Extract the (X, Y) coordinate from the center of the cell holding the provided text.  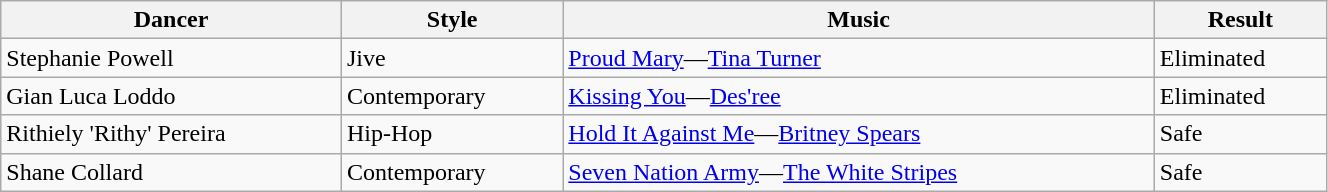
Music (858, 20)
Style (452, 20)
Hold It Against Me—Britney Spears (858, 134)
Result (1240, 20)
Shane Collard (172, 172)
Proud Mary—Tina Turner (858, 58)
Kissing You—Des'ree (858, 96)
Gian Luca Loddo (172, 96)
Seven Nation Army—The White Stripes (858, 172)
Jive (452, 58)
Rithiely 'Rithy' Pereira (172, 134)
Hip-Hop (452, 134)
Dancer (172, 20)
Stephanie Powell (172, 58)
